Pinpoint the cell where the given text exists, returning its [X, Y] midpoint coordinate. 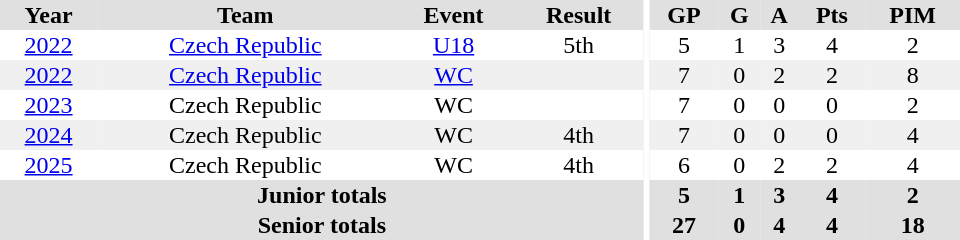
8 [912, 75]
6 [684, 165]
27 [684, 225]
2025 [48, 165]
Team [245, 15]
Event [454, 15]
PIM [912, 15]
18 [912, 225]
A [780, 15]
GP [684, 15]
Pts [832, 15]
2024 [48, 135]
Year [48, 15]
2023 [48, 105]
Senior totals [322, 225]
U18 [454, 45]
G [740, 15]
5th [579, 45]
Junior totals [322, 195]
Result [579, 15]
